Detect which cell encompasses the target text, then output its [X, Y] center coordinate. 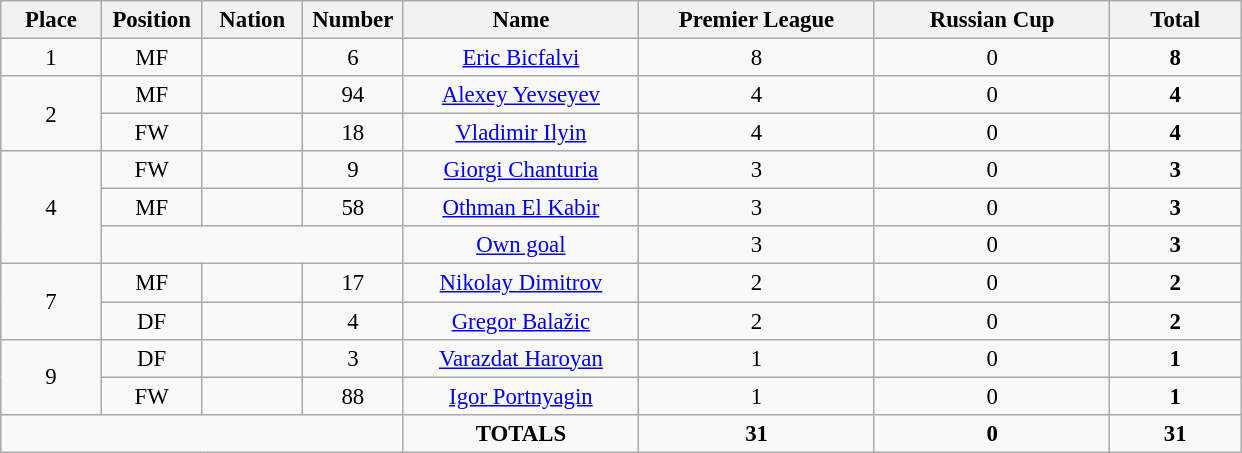
Varazdat Haroyan [521, 358]
Own goal [521, 245]
Eric Bicfalvi [521, 58]
Alexey Yevseyev [521, 95]
Name [521, 20]
Place [52, 20]
Nikolay Dimitrov [521, 283]
94 [354, 95]
Gregor Balažic [521, 321]
Othman El Kabir [521, 208]
Premier League [757, 20]
Total [1176, 20]
Number [354, 20]
Giorgi Chanturia [521, 170]
17 [354, 283]
7 [52, 302]
Position [152, 20]
Russian Cup [992, 20]
18 [354, 133]
6 [354, 58]
Nation [252, 20]
Igor Portnyagin [521, 396]
TOTALS [521, 433]
58 [354, 208]
88 [354, 396]
Vladimir Ilyin [521, 133]
